Detect which cell encompasses the target text, then output its [x, y] center coordinate. 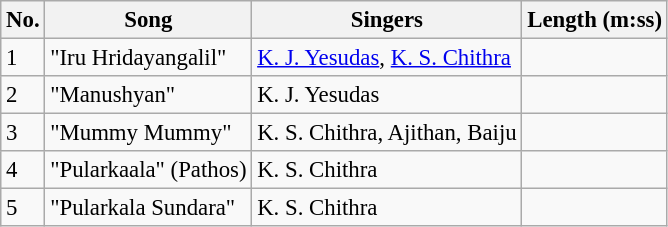
4 [23, 170]
"Pularkala Sundara" [148, 208]
"Iru Hridayangalil" [148, 58]
K. J. Yesudas [387, 95]
Singers [387, 20]
No. [23, 20]
K. J. Yesudas, K. S. Chithra [387, 58]
K. S. Chithra, Ajithan, Baiju [387, 133]
3 [23, 133]
5 [23, 208]
Length (m:ss) [594, 20]
Song [148, 20]
"Manushyan" [148, 95]
"Mummy Mummy" [148, 133]
1 [23, 58]
"Pularkaala" (Pathos) [148, 170]
2 [23, 95]
